Identify which cell holds the provided text, then report its [X, Y] central coordinate. 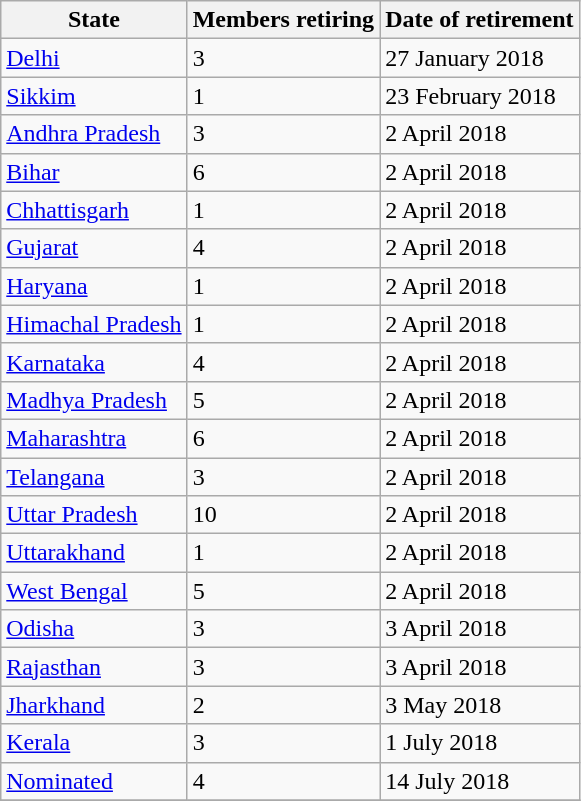
Uttarakhand [94, 553]
Himachal Pradesh [94, 324]
State [94, 20]
23 February 2018 [480, 96]
Sikkim [94, 96]
3 May 2018 [480, 705]
Rajasthan [94, 667]
Uttar Pradesh [94, 515]
Delhi [94, 58]
1 July 2018 [480, 743]
Nominated [94, 781]
Odisha [94, 629]
Chhattisgarh [94, 210]
Madhya Pradesh [94, 400]
Date of retirement [480, 20]
Haryana [94, 286]
2 [284, 705]
27 January 2018 [480, 58]
Karnataka [94, 362]
Kerala [94, 743]
Maharashtra [94, 438]
Andhra Pradesh [94, 134]
10 [284, 515]
Bihar [94, 172]
Gujarat [94, 248]
West Bengal [94, 591]
Members retiring [284, 20]
Jharkhand [94, 705]
14 July 2018 [480, 781]
Telangana [94, 477]
